Detect which cell encompasses the target text, then output its [X, Y] center coordinate. 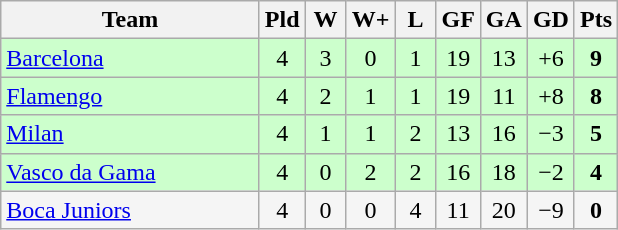
−3 [550, 134]
GF [458, 20]
−9 [550, 210]
18 [504, 172]
Barcelona [130, 58]
+8 [550, 96]
Flamengo [130, 96]
Milan [130, 134]
Vasco da Gama [130, 172]
+6 [550, 58]
3 [326, 58]
20 [504, 210]
L [416, 20]
5 [596, 134]
−2 [550, 172]
Pld [282, 20]
Boca Juniors [130, 210]
GA [504, 20]
GD [550, 20]
Pts [596, 20]
W+ [370, 20]
Team [130, 20]
8 [596, 96]
W [326, 20]
9 [596, 58]
